From the cell containing the given text, extract its center point as [X, Y] coordinate. 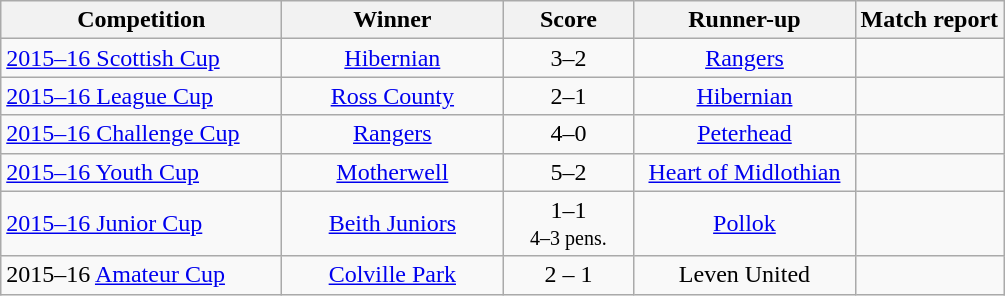
5–2 [568, 172]
Leven United [744, 275]
Score [568, 20]
Colville Park [392, 275]
3–2 [568, 58]
Winner [392, 20]
1–14–3 pens. [568, 224]
2015–16 Youth Cup [142, 172]
Competition [142, 20]
2015–16 League Cup [142, 96]
2015–16 Scottish Cup [142, 58]
4–0 [568, 134]
Runner-up [744, 20]
Ross County [392, 96]
2015–16 Junior Cup [142, 224]
2–1 [568, 96]
2015–16 Amateur Cup [142, 275]
2015–16 Challenge Cup [142, 134]
Peterhead [744, 134]
Beith Juniors [392, 224]
Heart of Midlothian [744, 172]
Motherwell [392, 172]
2 – 1 [568, 275]
Pollok [744, 224]
Match report [930, 20]
